From the cell containing the given text, extract its center point as [X, Y] coordinate. 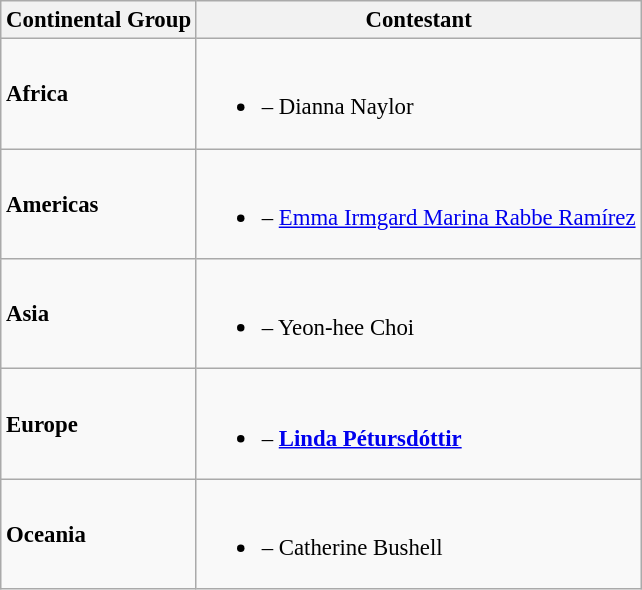
Africa [99, 94]
Contestant [418, 20]
– Yeon-hee Choi [418, 314]
Asia [99, 314]
– Emma Irmgard Marina Rabbe Ramírez [418, 204]
– Catherine Bushell [418, 534]
Europe [99, 424]
Continental Group [99, 20]
Oceania [99, 534]
– Linda Pétursdóttir [418, 424]
Americas [99, 204]
– Dianna Naylor [418, 94]
